Identify which cell holds the provided text, then report its [x, y] central coordinate. 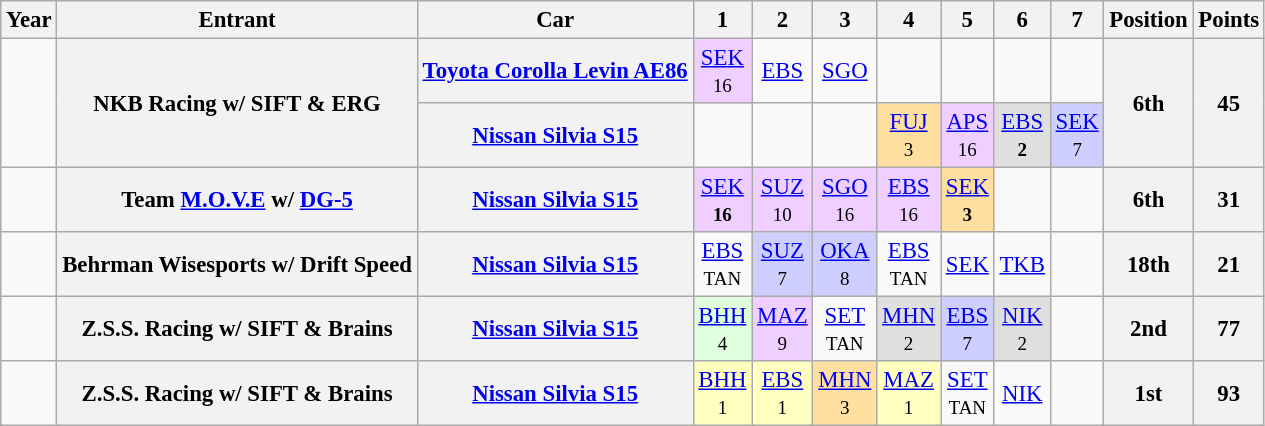
FUJ3 [909, 136]
18th [1148, 264]
APS16 [967, 136]
TKB [1022, 264]
Year [29, 20]
3 [845, 20]
Toyota Corolla Levin AE86 [555, 72]
SETTAN [845, 330]
2 [782, 20]
SEK [967, 264]
EBS2 [1022, 136]
SEK7 [1077, 136]
2nd [1148, 330]
Behrman Wisesports w/ Drift Speed [237, 264]
Z.S.S. Racing w/ SIFT & Brains [237, 330]
6 [1022, 20]
EBS [782, 72]
31 [1228, 200]
SUZ10 [782, 200]
7 [1077, 20]
OKA8 [845, 264]
EBS16 [909, 200]
Position [1148, 20]
SGO16 [845, 200]
BHH4 [722, 330]
Team M.O.V.E w/ DG-5 [237, 200]
45 [1228, 104]
EBS7 [967, 330]
1 [722, 20]
MAZ9 [782, 330]
NIK2 [1022, 330]
SEK3 [967, 200]
Points [1228, 20]
77 [1228, 330]
5 [967, 20]
21 [1228, 264]
Car [555, 20]
SUZ7 [782, 264]
MHN2 [909, 330]
4 [909, 20]
SGO [845, 72]
Entrant [237, 20]
NKB Racing w/ SIFT & ERG [237, 104]
